Provide the (x, y) coordinate of the cell's center where the given text is located.  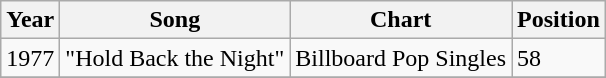
Billboard Pop Singles (401, 58)
Song (175, 20)
Position (559, 20)
"Hold Back the Night" (175, 58)
Chart (401, 20)
1977 (30, 58)
Year (30, 20)
58 (559, 58)
